From the cell containing the given text, extract its center point as [X, Y] coordinate. 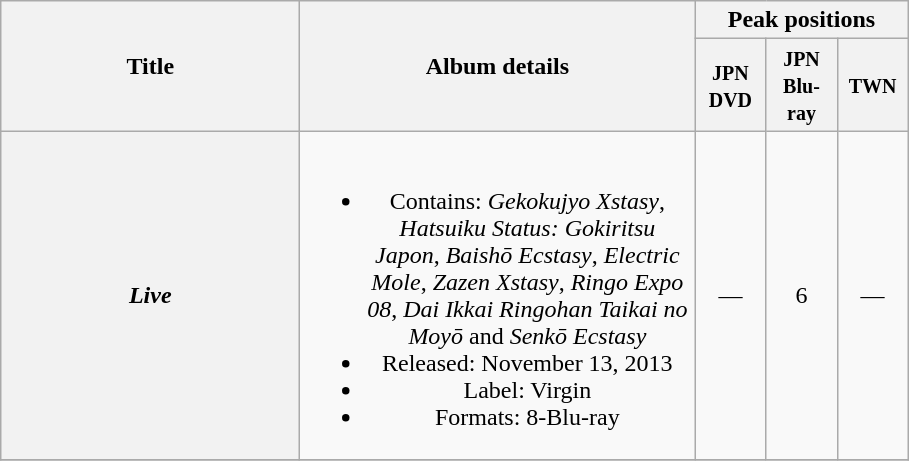
JPN Blu-ray [802, 85]
Title [150, 66]
6 [802, 296]
Album details [498, 66]
Live [150, 296]
TWN [872, 85]
Peak positions [802, 20]
JPN DVD [730, 85]
